Return the (X, Y) coordinate for the center point of the cell that contains the specified text.  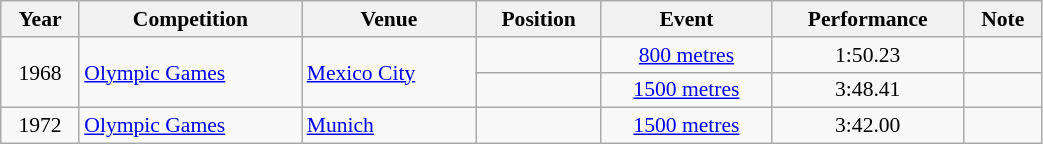
800 metres (686, 55)
Venue (390, 19)
3:42.00 (868, 126)
Performance (868, 19)
Note (1002, 19)
Year (40, 19)
1972 (40, 126)
Mexico City (390, 72)
1:50.23 (868, 55)
Position (538, 19)
Munich (390, 126)
1968 (40, 72)
Competition (190, 19)
Event (686, 19)
3:48.41 (868, 90)
